Scan for the cell matching the given text and deliver its [x, y] coordinate at center. 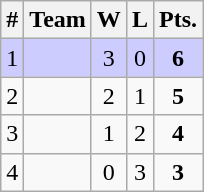
# [12, 20]
Team [58, 20]
Pts. [178, 20]
6 [178, 58]
L [140, 20]
5 [178, 96]
W [108, 20]
